Return the [x, y] coordinate for the center point of the cell that contains the specified text.  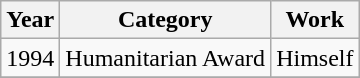
Year [30, 20]
Work [315, 20]
Category [166, 20]
Himself [315, 58]
1994 [30, 58]
Humanitarian Award [166, 58]
